Detect which cell encompasses the target text, then output its (X, Y) center coordinate. 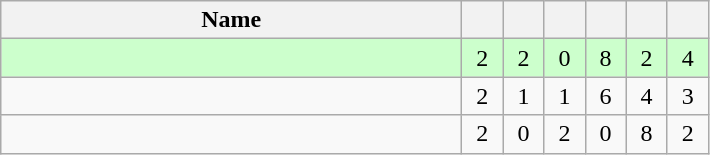
3 (688, 96)
Name (232, 20)
6 (606, 96)
